Scan for the cell matching the given text and deliver its [x, y] coordinate at center. 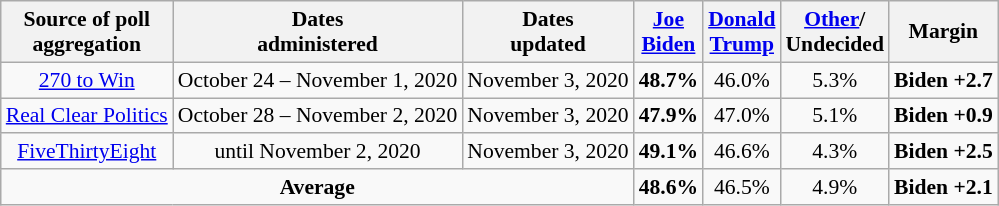
48.7% [668, 80]
October 28 – November 2, 2020 [318, 116]
Biden +0.9 [944, 116]
Source of pollaggregation [87, 32]
48.6% [668, 187]
Datesadministered [318, 32]
5.3% [834, 80]
FiveThirtyEight [87, 152]
DonaldTrump [742, 32]
47.9% [668, 116]
until November 2, 2020 [318, 152]
4.9% [834, 187]
4.3% [834, 152]
5.1% [834, 116]
49.1% [668, 152]
46.5% [742, 187]
Datesupdated [548, 32]
Real Clear Politics [87, 116]
Biden +2.7 [944, 80]
46.0% [742, 80]
JoeBiden [668, 32]
46.6% [742, 152]
47.0% [742, 116]
Biden +2.1 [944, 187]
270 to Win [87, 80]
Other/Undecided [834, 32]
Biden +2.5 [944, 152]
October 24 – November 1, 2020 [318, 80]
Margin [944, 32]
Average [318, 187]
